Scan for the cell matching the given text and deliver its (X, Y) coordinate at center. 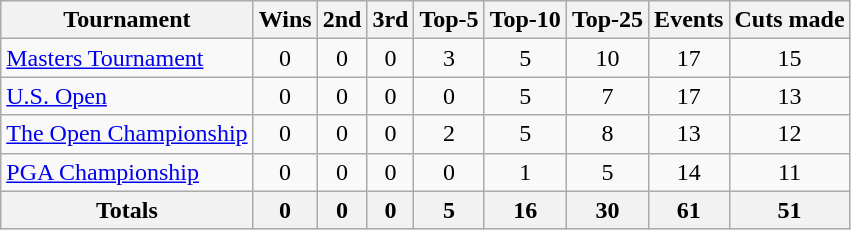
Events (689, 20)
15 (790, 58)
Totals (127, 210)
14 (689, 172)
61 (689, 210)
2nd (342, 20)
PGA Championship (127, 172)
11 (790, 172)
Masters Tournament (127, 58)
7 (607, 96)
Top-10 (525, 20)
Cuts made (790, 20)
1 (525, 172)
U.S. Open (127, 96)
Tournament (127, 20)
3rd (390, 20)
The Open Championship (127, 134)
Top-5 (449, 20)
30 (607, 210)
Wins (285, 20)
51 (790, 210)
Top-25 (607, 20)
12 (790, 134)
10 (607, 58)
8 (607, 134)
3 (449, 58)
16 (525, 210)
2 (449, 134)
